Provide the (X, Y) coordinate of the cell's center where the given text is located.  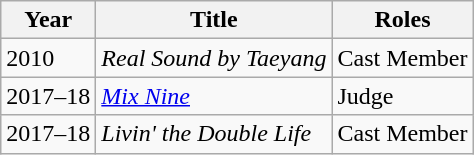
Year (48, 20)
2010 (48, 58)
Judge (402, 96)
Title (214, 20)
Roles (402, 20)
Mix Nine (214, 96)
Real Sound by Taeyang (214, 58)
Livin' the Double Life (214, 134)
